Find where the given text appears and provide that cell's center as (x, y) coordinate. 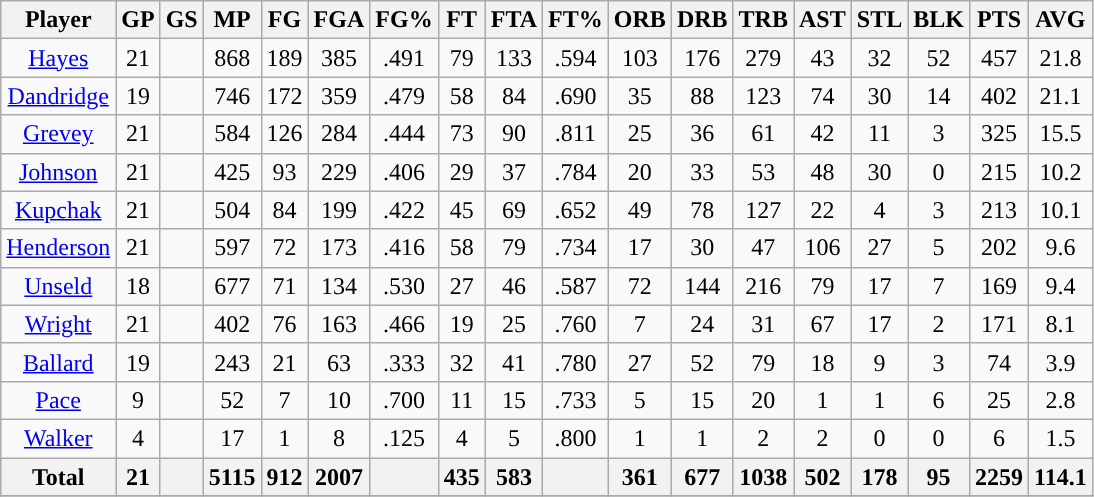
GS (182, 20)
114.1 (1061, 477)
10 (339, 400)
STL (879, 20)
504 (232, 210)
Kupchak (58, 210)
71 (284, 286)
.760 (576, 324)
31 (763, 324)
.800 (576, 438)
5115 (232, 477)
.587 (576, 286)
Pace (58, 400)
163 (339, 324)
PTS (998, 20)
2007 (339, 477)
.780 (576, 362)
Unseld (58, 286)
213 (998, 210)
868 (232, 58)
Henderson (58, 248)
47 (763, 248)
.416 (404, 248)
FG% (404, 20)
43 (823, 58)
359 (339, 96)
106 (823, 248)
53 (763, 172)
172 (284, 96)
Player (58, 20)
15.5 (1061, 134)
37 (514, 172)
597 (232, 248)
583 (514, 477)
24 (702, 324)
35 (640, 96)
.444 (404, 134)
41 (514, 362)
127 (763, 210)
169 (998, 286)
584 (232, 134)
1.5 (1061, 438)
425 (232, 172)
42 (823, 134)
69 (514, 210)
8 (339, 438)
284 (339, 134)
.491 (404, 58)
2.8 (1061, 400)
3.9 (1061, 362)
279 (763, 58)
FT (462, 20)
FTA (514, 20)
MP (232, 20)
29 (462, 172)
Dandridge (58, 96)
21.1 (1061, 96)
Ballard (58, 362)
Hayes (58, 58)
.479 (404, 96)
10.1 (1061, 210)
DRB (702, 20)
126 (284, 134)
78 (702, 210)
10.2 (1061, 172)
9.4 (1061, 286)
325 (998, 134)
.784 (576, 172)
61 (763, 134)
173 (339, 248)
457 (998, 58)
199 (339, 210)
21.8 (1061, 58)
95 (939, 477)
Johnson (58, 172)
123 (763, 96)
202 (998, 248)
361 (640, 477)
88 (702, 96)
67 (823, 324)
229 (339, 172)
912 (284, 477)
Walker (58, 438)
189 (284, 58)
216 (763, 286)
435 (462, 477)
215 (998, 172)
Total (58, 477)
385 (339, 58)
90 (514, 134)
14 (939, 96)
73 (462, 134)
9.6 (1061, 248)
.690 (576, 96)
.530 (404, 286)
.422 (404, 210)
171 (998, 324)
2259 (998, 477)
.406 (404, 172)
243 (232, 362)
AST (823, 20)
22 (823, 210)
8.1 (1061, 324)
FG (284, 20)
ORB (640, 20)
.811 (576, 134)
.733 (576, 400)
63 (339, 362)
36 (702, 134)
144 (702, 286)
.125 (404, 438)
FT% (576, 20)
103 (640, 58)
AVG (1061, 20)
FGA (339, 20)
Wright (58, 324)
48 (823, 172)
.700 (404, 400)
.734 (576, 248)
176 (702, 58)
134 (339, 286)
TRB (763, 20)
133 (514, 58)
33 (702, 172)
746 (232, 96)
GP (138, 20)
.594 (576, 58)
.652 (576, 210)
1038 (763, 477)
BLK (939, 20)
45 (462, 210)
.333 (404, 362)
Grevey (58, 134)
502 (823, 477)
.466 (404, 324)
178 (879, 477)
46 (514, 286)
49 (640, 210)
93 (284, 172)
76 (284, 324)
